Extract the (x, y) coordinate from the center of the cell holding the provided text.  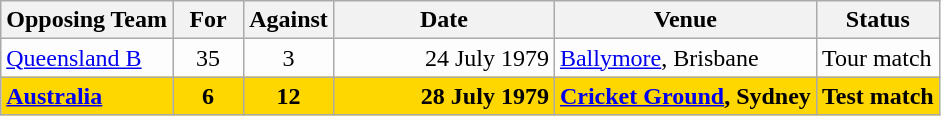
Test match (878, 96)
Cricket Ground, Sydney (685, 96)
Australia (87, 96)
Venue (685, 20)
Queensland B (87, 58)
Tour match (878, 58)
Date (444, 20)
35 (208, 58)
Opposing Team (87, 20)
28 July 1979 (444, 96)
3 (289, 58)
24 July 1979 (444, 58)
Against (289, 20)
For (208, 20)
6 (208, 96)
12 (289, 96)
Ballymore, Brisbane (685, 58)
Status (878, 20)
